Pinpoint the cell where the given text exists, returning its (x, y) midpoint coordinate. 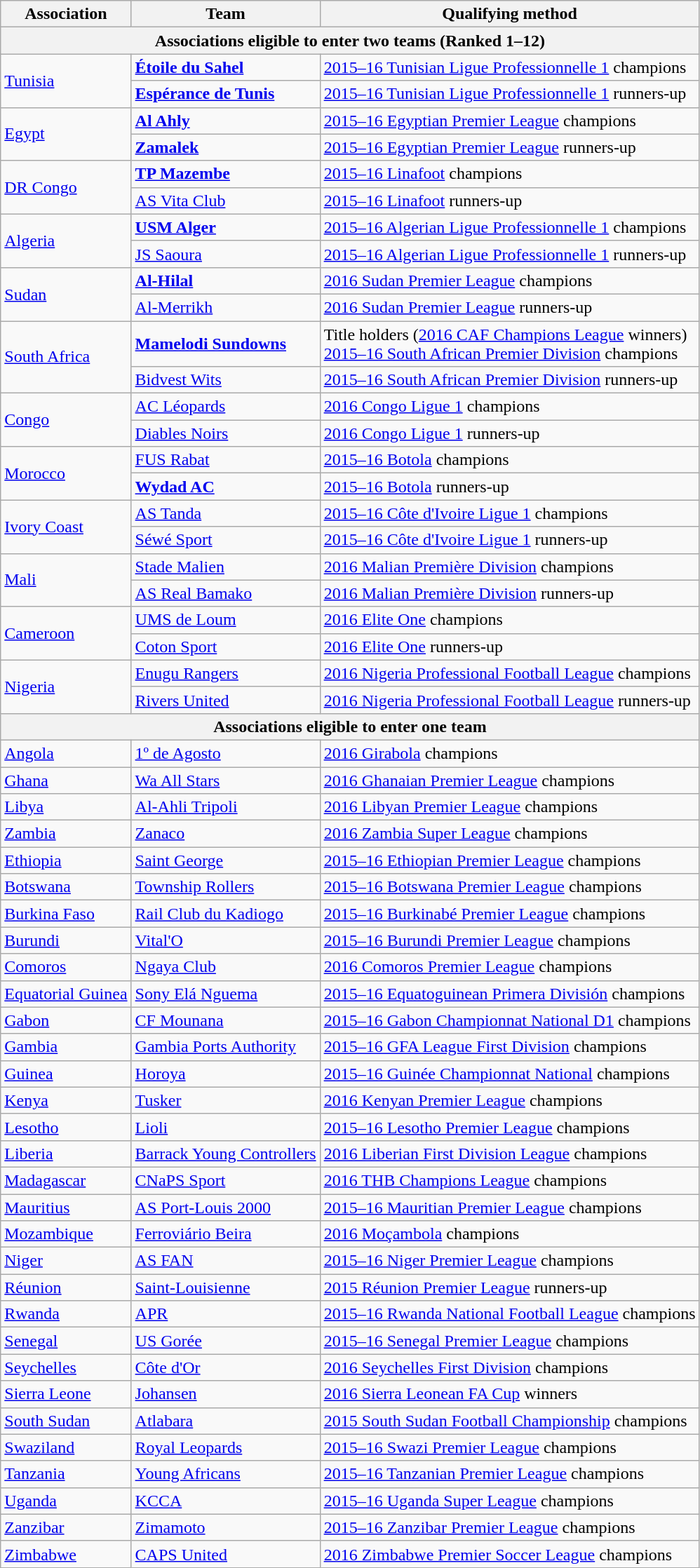
2015–16 Rwanda National Football League champions (509, 1314)
Zanzibar (66, 1527)
Equatorial Guinea (66, 994)
2015–16 GFA League First Division champions (509, 1047)
Gabon (66, 1020)
Township Rollers (226, 887)
CNaPS Sport (226, 1180)
2015–16 Equatoguinean Primera División champions (509, 994)
AS Tanda (226, 513)
Tunisia (66, 81)
2015–16 Tanzanian Premier League champions (509, 1474)
Vital'O (226, 940)
Niger (66, 1261)
2016 Nigeria Professional Football League runners-up (509, 700)
Mozambique (66, 1234)
2015–16 Egyptian Premier League champions (509, 121)
Gambia (66, 1047)
2015–16 Gabon Championnat National D1 champions (509, 1020)
2015 South Sudan Football Championship champions (509, 1421)
2015–16 Senegal Premier League champions (509, 1341)
Barrack Young Controllers (226, 1154)
2016 Malian Première Division runners-up (509, 593)
2015–16 Mauritian Premier League champions (509, 1207)
South Sudan (66, 1421)
USM Alger (226, 227)
2016 Nigeria Professional Football League champions (509, 673)
2015–16 Algerian Ligue Professionnelle 1 champions (509, 227)
Mali (66, 580)
2015–16 Lesotho Premier League champions (509, 1127)
2016 Libyan Premier League champions (509, 807)
2015–16 Uganda Super League champions (509, 1501)
Ivory Coast (66, 527)
2015–16 Botswana Premier League champions (509, 887)
South Africa (66, 358)
Zambia (66, 834)
Espérance de Tunis (226, 94)
2016 Elite One runners-up (509, 647)
2016 Comoros Premier League champions (509, 967)
Ngaya Club (226, 967)
Diables Noirs (226, 433)
Madagascar (66, 1180)
AS Vita Club (226, 201)
Cameroon (66, 633)
Sierra Leone (66, 1394)
Title holders (2016 CAF Champions League winners)2015–16 South African Premier Division champions (509, 344)
2016 Congo Ligue 1 runners-up (509, 433)
2015–16 Burkinabé Premier League champions (509, 914)
2016 Sierra Leonean FA Cup winners (509, 1394)
Team (226, 14)
Wydad AC (226, 487)
Al Ahly (226, 121)
Lioli (226, 1127)
Côte d'Or (226, 1367)
Saint George (226, 860)
Zimbabwe (66, 1554)
Johansen (226, 1394)
Horoya (226, 1074)
Angola (66, 753)
Young Africans (226, 1474)
Qualifying method (509, 14)
Réunion (66, 1287)
AC Léopards (226, 407)
2015–16 Botola champions (509, 460)
2016 Girabola champions (509, 753)
JS Saoura (226, 254)
APR (226, 1314)
2016 Elite One champions (509, 620)
2015–16 Côte d'Ivoire Ligue 1 runners-up (509, 540)
2015–16 Egyptian Premier League runners-up (509, 147)
Seychelles (66, 1367)
Al-Merrikh (226, 307)
2016 Ghanaian Premier League champions (509, 780)
2016 Liberian First Division League champions (509, 1154)
2015–16 Tunisian Ligue Professionnelle 1 champions (509, 67)
Gambia Ports Authority (226, 1047)
2016 Sudan Premier League champions (509, 281)
Botswana (66, 887)
2016 Moçambola champions (509, 1234)
Liberia (66, 1154)
Swaziland (66, 1447)
US Gorée (226, 1341)
Royal Leopards (226, 1447)
AS Port-Louis 2000 (226, 1207)
Sudan (66, 294)
Mauritius (66, 1207)
2016 THB Champions League champions (509, 1180)
Étoile du Sahel (226, 67)
Associations eligible to enter two teams (Ranked 1–12) (350, 41)
Libya (66, 807)
Mamelodi Sundowns (226, 344)
2015–16 South African Premier Division runners-up (509, 380)
2016 Seychelles First Division champions (509, 1367)
2015–16 Zanzibar Premier League champions (509, 1527)
Rivers United (226, 700)
CF Mounana (226, 1020)
Tusker (226, 1100)
Bidvest Wits (226, 380)
Association (66, 14)
2016 Zambia Super League champions (509, 834)
Coton Sport (226, 647)
Rail Club du Kadiogo (226, 914)
TP Mazembe (226, 174)
2016 Kenyan Premier League champions (509, 1100)
Ferroviário Beira (226, 1234)
Senegal (66, 1341)
2015 Réunion Premier League runners-up (509, 1287)
2015–16 Burundi Premier League champions (509, 940)
Enugu Rangers (226, 673)
2015–16 Linafoot champions (509, 174)
KCCA (226, 1501)
Guinea (66, 1074)
Ghana (66, 780)
Kenya (66, 1100)
Saint-Louisienne (226, 1287)
Associations eligible to enter one team (350, 726)
AS FAN (226, 1261)
Nigeria (66, 687)
Ethiopia (66, 860)
2016 Congo Ligue 1 champions (509, 407)
Lesotho (66, 1127)
UMS de Loum (226, 620)
Stade Malien (226, 567)
Zanaco (226, 834)
2016 Zimbabwe Premier Soccer League champions (509, 1554)
DR Congo (66, 187)
Morocco (66, 473)
CAPS United (226, 1554)
Algeria (66, 241)
2015–16 Swazi Premier League champions (509, 1447)
2015–16 Niger Premier League champions (509, 1261)
1º de Agosto (226, 753)
Burkina Faso (66, 914)
Séwé Sport (226, 540)
Atlabara (226, 1421)
Al-Ahli Tripoli (226, 807)
Al-Hilal (226, 281)
Comoros (66, 967)
2015–16 Tunisian Ligue Professionnelle 1 runners-up (509, 94)
FUS Rabat (226, 460)
Burundi (66, 940)
Zimamoto (226, 1527)
Uganda (66, 1501)
2015–16 Botola runners-up (509, 487)
AS Real Bamako (226, 593)
2015–16 Ethiopian Premier League champions (509, 860)
Egypt (66, 134)
Wa All Stars (226, 780)
Congo (66, 420)
2015–16 Linafoot runners-up (509, 201)
Sony Elá Nguema (226, 994)
Zamalek (226, 147)
Rwanda (66, 1314)
2015–16 Guinée Championnat National champions (509, 1074)
2015–16 Côte d'Ivoire Ligue 1 champions (509, 513)
2016 Malian Première Division champions (509, 567)
2015–16 Algerian Ligue Professionnelle 1 runners-up (509, 254)
Tanzania (66, 1474)
2016 Sudan Premier League runners-up (509, 307)
